Capture the cell that displays the provided text and extract its [x, y] central coordinate. 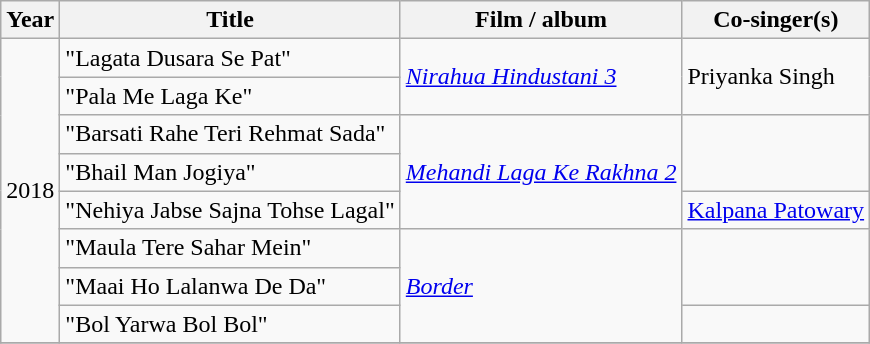
Kalpana Patowary [776, 210]
"Bol Yarwa Bol Bol" [230, 324]
Title [230, 20]
"Maula Tere Sahar Mein" [230, 248]
"Lagata Dusara Se Pat" [230, 58]
Nirahua Hindustani 3 [541, 77]
Border [541, 286]
Mehandi Laga Ke Rakhna 2 [541, 172]
Film / album [541, 20]
Year [30, 20]
"Bhail Man Jogiya" [230, 172]
"Pala Me Laga Ke" [230, 96]
"Maai Ho Lalanwa De Da" [230, 286]
Co-singer(s) [776, 20]
"Nehiya Jabse Sajna Tohse Lagal" [230, 210]
Priyanka Singh [776, 77]
"Barsati Rahe Teri Rehmat Sada" [230, 134]
2018 [30, 191]
